From the cell containing the given text, extract its center point as [x, y] coordinate. 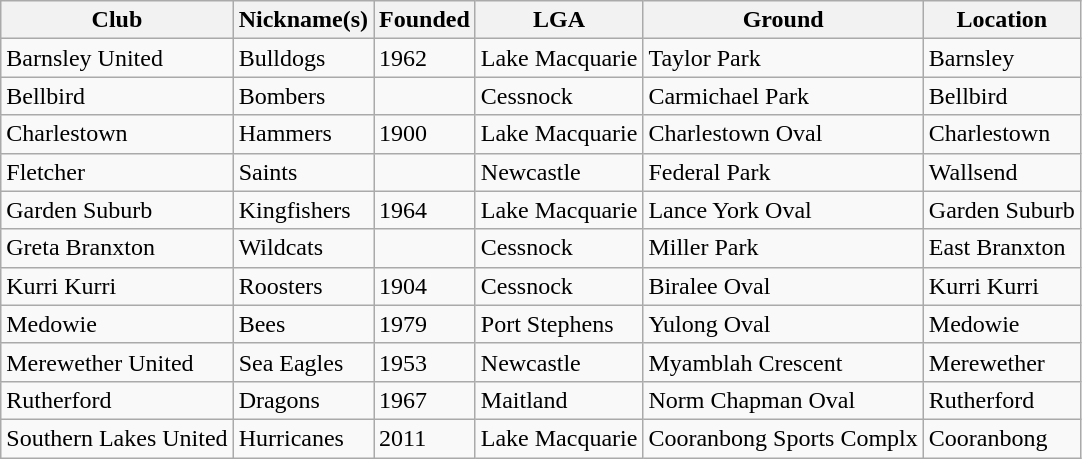
East Branxton [1002, 248]
Location [1002, 20]
1953 [425, 362]
Wildcats [303, 248]
1900 [425, 134]
Cooranbong Sports Complx [783, 438]
Biralee Oval [783, 286]
Merewether [1002, 362]
Hammers [303, 134]
1964 [425, 210]
Norm Chapman Oval [783, 400]
Nickname(s) [303, 20]
Kingfishers [303, 210]
Barnsley United [117, 58]
Merewether United [117, 362]
Maitland [559, 400]
2011 [425, 438]
Yulong Oval [783, 324]
1962 [425, 58]
Port Stephens [559, 324]
Carmichael Park [783, 96]
Greta Branxton [117, 248]
1904 [425, 286]
LGA [559, 20]
Ground [783, 20]
Federal Park [783, 172]
Lance York Oval [783, 210]
Barnsley [1002, 58]
Bombers [303, 96]
Charlestown Oval [783, 134]
Miller Park [783, 248]
Wallsend [1002, 172]
Cooranbong [1002, 438]
Bees [303, 324]
Fletcher [117, 172]
Roosters [303, 286]
1979 [425, 324]
Southern Lakes United [117, 438]
Myamblah Crescent [783, 362]
Dragons [303, 400]
Bulldogs [303, 58]
Saints [303, 172]
Founded [425, 20]
Sea Eagles [303, 362]
Hurricanes [303, 438]
1967 [425, 400]
Taylor Park [783, 58]
Club [117, 20]
